Determine the (x, y) coordinate at the center of the cell enclosing the given text.  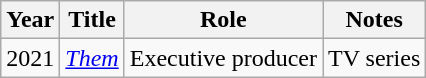
Role (223, 20)
Year (30, 20)
TV series (374, 58)
Notes (374, 20)
Executive producer (223, 58)
2021 (30, 58)
Them (92, 58)
Title (92, 20)
